Pinpoint the cell where the given text exists, returning its [X, Y] midpoint coordinate. 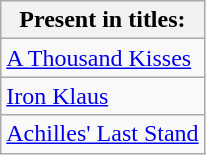
A Thousand Kisses [102, 58]
Achilles' Last Stand [102, 134]
Iron Klaus [102, 96]
Present in titles: [102, 20]
